Pinpoint the cell where the given text exists, returning its (X, Y) midpoint coordinate. 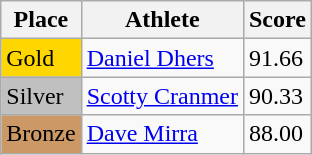
90.33 (277, 96)
Scotty Cranmer (162, 96)
91.66 (277, 58)
Silver (41, 96)
Athlete (162, 20)
Dave Mirra (162, 134)
Score (277, 20)
Gold (41, 58)
Daniel Dhers (162, 58)
Place (41, 20)
88.00 (277, 134)
Bronze (41, 134)
